Capture the cell that displays the provided text and extract its [x, y] central coordinate. 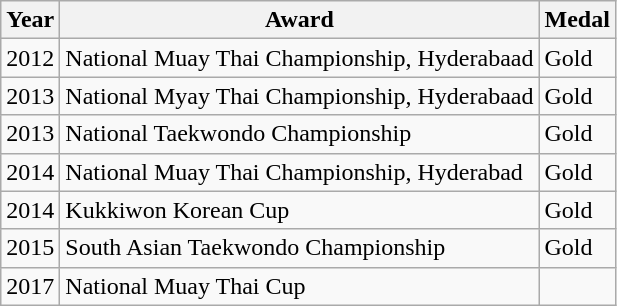
National Muay Thai Cup [300, 286]
National Muay Thai Championship, Hyderabaad [300, 58]
2017 [30, 286]
National Muay Thai Championship, Hyderabad [300, 172]
Kukkiwon Korean Cup [300, 210]
National Myay Thai Championship, Hyderabaad [300, 96]
Award [300, 20]
National Taekwondo Championship [300, 134]
Year [30, 20]
2012 [30, 58]
2015 [30, 248]
South Asian Taekwondo Championship [300, 248]
Medal [577, 20]
